From the cell containing the given text, extract its center point as [X, Y] coordinate. 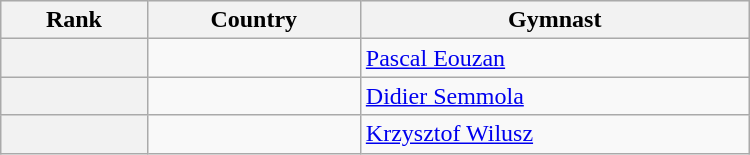
Gymnast [554, 20]
Country [254, 20]
Pascal Eouzan [554, 58]
Didier Semmola [554, 96]
Krzysztof Wilusz [554, 134]
Rank [74, 20]
